Identify which cell holds the provided text, then report its (x, y) central coordinate. 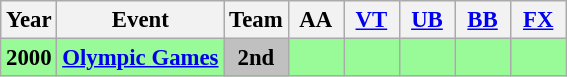
Event (140, 20)
FX (538, 20)
2000 (29, 58)
VT (372, 20)
Year (29, 20)
AA (316, 20)
Olympic Games (140, 58)
UB (427, 20)
BB (483, 20)
2nd (256, 58)
Team (256, 20)
